Detect which cell encompasses the target text, then output its (x, y) center coordinate. 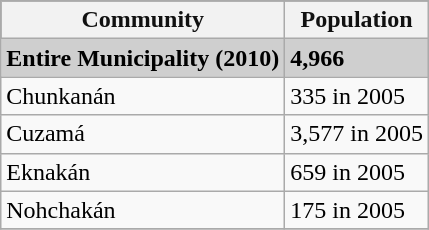
3,577 in 2005 (357, 134)
Community (143, 20)
Population (357, 20)
Entire Municipality (2010) (143, 58)
Cuzamá (143, 134)
335 in 2005 (357, 96)
175 in 2005 (357, 210)
Eknakán (143, 172)
659 in 2005 (357, 172)
Chunkanán (143, 96)
Nohchakán (143, 210)
4,966 (357, 58)
